Extract the [X, Y] coordinate from the center of the cell holding the provided text.  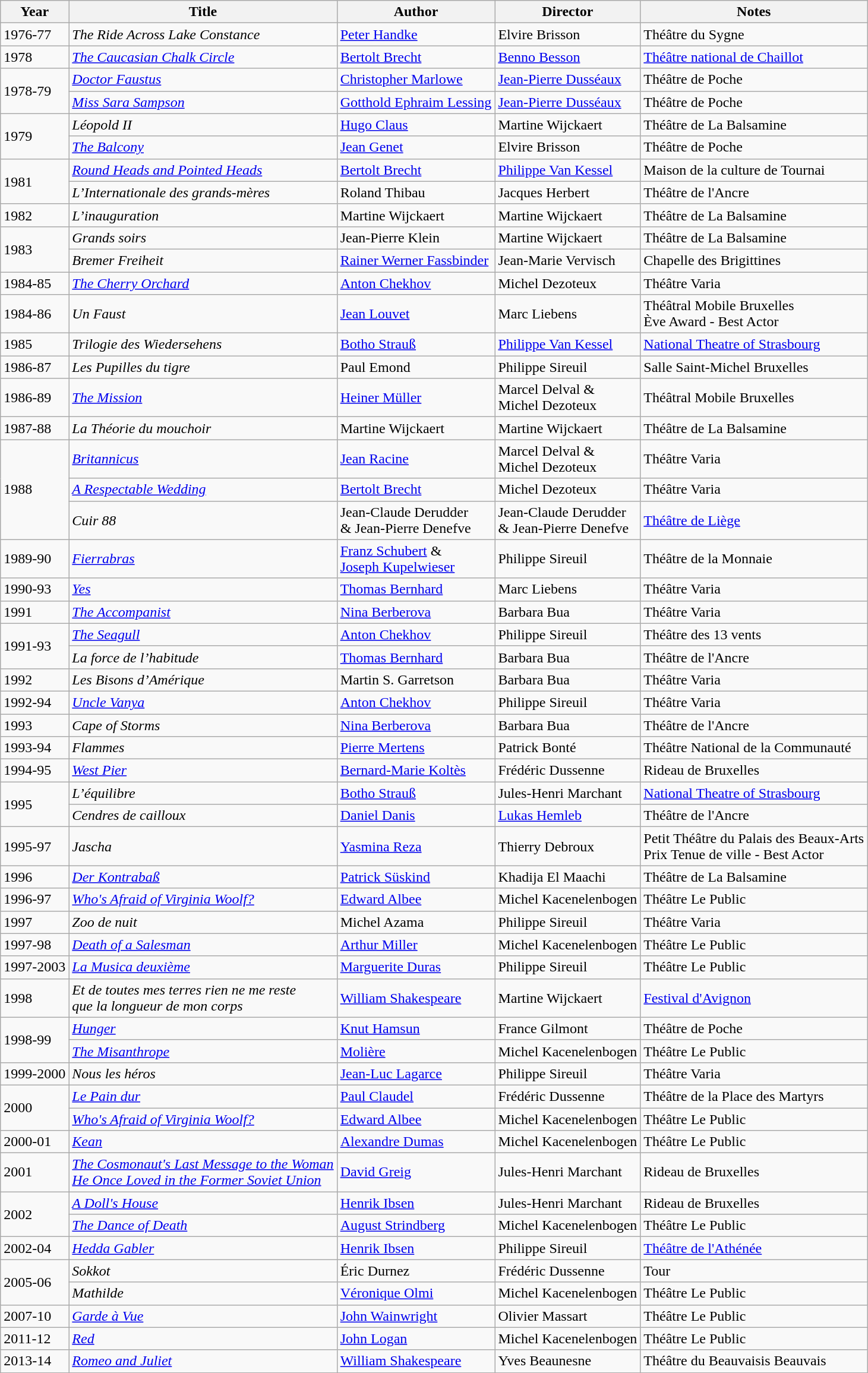
1997 [34, 922]
Benno Besson [568, 57]
1991-93 [34, 646]
1982 [34, 215]
1984-86 [34, 314]
Roland Thibau [416, 192]
1993 [34, 725]
Théâtre du Beauvaisis Beauvais [754, 1361]
The Cosmonaut's Last Message to the Woman He Once Loved in the Former Soviet Union [203, 1173]
The Ride Across Lake Constance [203, 34]
Marguerite Duras [416, 967]
Round Heads and Pointed Heads [203, 170]
2011-12 [34, 1339]
1987-88 [34, 428]
Les Pupilles du tigre [203, 367]
Jean Racine [416, 459]
Jean Louvet [416, 314]
1983 [34, 249]
Doctor Faustus [203, 80]
Théâtre des 13 vents [754, 635]
The Mission [203, 398]
1985 [34, 345]
1992-94 [34, 702]
The Misanthrope [203, 1051]
La Théorie du mouchoir [203, 428]
Garde à Vue [203, 1316]
Peter Handke [416, 34]
L’Internationale des grands-mères [203, 192]
Alexandre Dumas [416, 1142]
Knut Hamsun [416, 1028]
1990-93 [34, 589]
Martin S. Garretson [416, 680]
Paul Emond [416, 367]
Et de toutes mes terres rien ne me reste que la longueur de mon corps [203, 998]
Théâtre de l'Athénée [754, 1248]
August Strindberg [416, 1226]
Les Bisons d’Amérique [203, 680]
Miss Sara Sampson [203, 102]
Heiner Müller [416, 398]
Jean-Pierre Klein [416, 238]
L’inauguration [203, 215]
Red [203, 1339]
Chapelle des Brigittines [754, 260]
The Accompanist [203, 612]
Salle Saint-Michel Bruxelles [754, 367]
Nous les héros [203, 1074]
The Dance of Death [203, 1226]
The Seagull [203, 635]
The Cherry Orchard [203, 283]
1997-98 [34, 945]
Cuir 88 [203, 520]
Patrick Bonté [568, 748]
Molière [416, 1051]
Jascha [203, 846]
Britannicus [203, 459]
Franz Schubert & Joseph Kupelwieser [416, 558]
Kean [203, 1142]
1978 [34, 57]
Hugo Claus [416, 125]
1994-95 [34, 771]
Year [34, 12]
David Greig [416, 1173]
Hunger [203, 1028]
Rainer Werner Fassbinder [416, 260]
Trilogie des Wiedersehens [203, 345]
Patrick Süskind [416, 877]
1992 [34, 680]
Un Faust [203, 314]
John Logan [416, 1339]
1986-87 [34, 367]
La Musica deuxième [203, 967]
Daniel Danis [416, 816]
1981 [34, 181]
2013-14 [34, 1361]
Jean-Luc Lagarce [416, 1074]
Jacques Herbert [568, 192]
La force de l’habitude [203, 657]
Théâtre du Sygne [754, 34]
Maison de la culture de Tournai [754, 170]
Lukas Hemleb [568, 816]
1984-85 [34, 283]
A Respectable Wedding [203, 490]
Cape of Storms [203, 725]
L’équilibre [203, 793]
Zoo de nuit [203, 922]
Théâtre de Liège [754, 520]
1978-79 [34, 91]
1998-99 [34, 1040]
Théâtral Mobile BruxellesÈve Award - Best Actor [754, 314]
Romeo and Juliet [203, 1361]
1986-89 [34, 398]
Festival d'Avignon [754, 998]
Flammes [203, 748]
2000 [34, 1107]
1979 [34, 136]
1989-90 [34, 558]
West Pier [203, 771]
Jean Genet [416, 147]
Michel Azama [416, 922]
Christopher Marlowe [416, 80]
Théâtre national de Chaillot [754, 57]
Léopold II [203, 125]
Théâtre de la Place des Martyrs [754, 1096]
Hedda Gabler [203, 1248]
Arthur Miller [416, 945]
2001 [34, 1173]
Jean-Marie Vervisch [568, 260]
1996-97 [34, 899]
Petit Théâtre du Palais des Beaux-ArtsPrix Tenue de ville - Best Actor [754, 846]
Fierrabras [203, 558]
Tour [754, 1271]
France Gilmont [568, 1028]
2002 [34, 1214]
1995 [34, 804]
Uncle Vanya [203, 702]
Author [416, 12]
2005-06 [34, 1282]
1996 [34, 877]
1993-94 [34, 748]
1995-97 [34, 846]
Bremer Freiheit [203, 260]
The Balcony [203, 147]
1997-2003 [34, 967]
Éric Durnez [416, 1271]
Director [568, 12]
2002-04 [34, 1248]
2007-10 [34, 1316]
Paul Claudel [416, 1096]
Notes [754, 12]
1976-77 [34, 34]
Gotthold Ephraim Lessing [416, 102]
Mathilde [203, 1293]
1991 [34, 612]
The Caucasian Chalk Circle [203, 57]
John Wainwright [416, 1316]
Thierry Debroux [568, 846]
Le Pain dur [203, 1096]
A Doll's House [203, 1203]
Yes [203, 589]
1999-2000 [34, 1074]
Théâtre National de la Communauté [754, 748]
Yves Beaunesne [568, 1361]
Cendres de cailloux [203, 816]
Olivier Massart [568, 1316]
Yasmina Reza [416, 846]
Bernard-Marie Koltès [416, 771]
Grands soirs [203, 238]
Pierre Mertens [416, 748]
Death of a Salesman [203, 945]
Véronique Olmi [416, 1293]
Théâtre de la Monnaie [754, 558]
2000-01 [34, 1142]
Der Kontrabaß [203, 877]
Khadija El Maachi [568, 877]
Sokkot [203, 1271]
Théâtral Mobile Bruxelles [754, 398]
Title [203, 12]
1998 [34, 998]
1988 [34, 490]
